Capture the cell that displays the provided text and extract its [x, y] central coordinate. 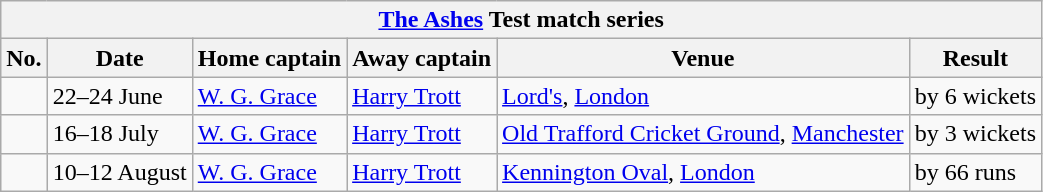
Date [120, 58]
22–24 June [120, 96]
16–18 July [120, 134]
No. [24, 58]
Result [975, 58]
10–12 August [120, 172]
The Ashes Test match series [522, 20]
Old Trafford Cricket Ground, Manchester [704, 134]
Home captain [269, 58]
by 6 wickets [975, 96]
Lord's, London [704, 96]
by 3 wickets [975, 134]
Venue [704, 58]
Away captain [422, 58]
Kennington Oval, London [704, 172]
by 66 runs [975, 172]
